Extract the (x, y) coordinate from the center of the cell holding the provided text.  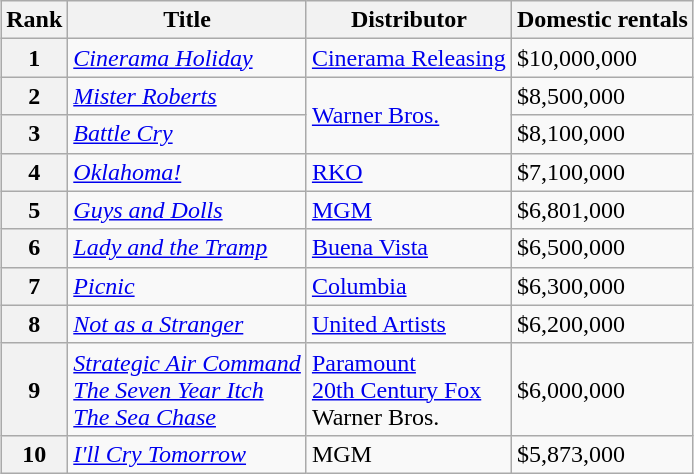
$6,000,000 (602, 389)
Strategic Air CommandThe Seven Year ItchThe Sea Chase (188, 389)
7 (34, 286)
Mister Roberts (188, 96)
Paramount20th Century FoxWarner Bros. (408, 389)
Rank (34, 20)
Oklahoma! (188, 172)
Cinerama Releasing (408, 58)
$5,873,000 (602, 454)
10 (34, 454)
Buena Vista (408, 248)
Battle Cry (188, 134)
8 (34, 324)
$6,200,000 (602, 324)
$6,801,000 (602, 210)
Guys and Dolls (188, 210)
$10,000,000 (602, 58)
5 (34, 210)
2 (34, 96)
Picnic (188, 286)
United Artists (408, 324)
1 (34, 58)
$6,300,000 (602, 286)
$6,500,000 (602, 248)
Warner Bros. (408, 115)
I'll Cry Tomorrow (188, 454)
6 (34, 248)
Lady and the Tramp (188, 248)
Distributor (408, 20)
Not as a Stranger (188, 324)
4 (34, 172)
$7,100,000 (602, 172)
$8,100,000 (602, 134)
Domestic rentals (602, 20)
3 (34, 134)
Cinerama Holiday (188, 58)
Columbia (408, 286)
RKO (408, 172)
$8,500,000 (602, 96)
9 (34, 389)
Title (188, 20)
